Output the [x, y] coordinate of the center of the cell containing the given text.  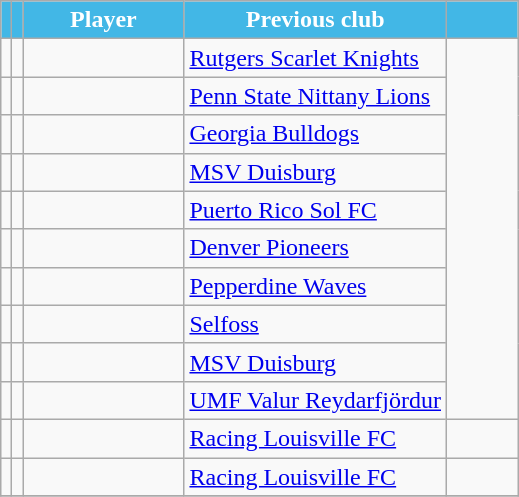
Previous club [316, 20]
Selfoss [316, 324]
Penn State Nittany Lions [316, 96]
Puerto Rico Sol FC [316, 210]
Player [104, 20]
Rutgers Scarlet Knights [316, 58]
UMF Valur Reydarfjördur [316, 400]
Pepperdine Waves [316, 286]
Georgia Bulldogs [316, 134]
Denver Pioneers [316, 248]
